Capture the cell that displays the provided text and extract its [X, Y] central coordinate. 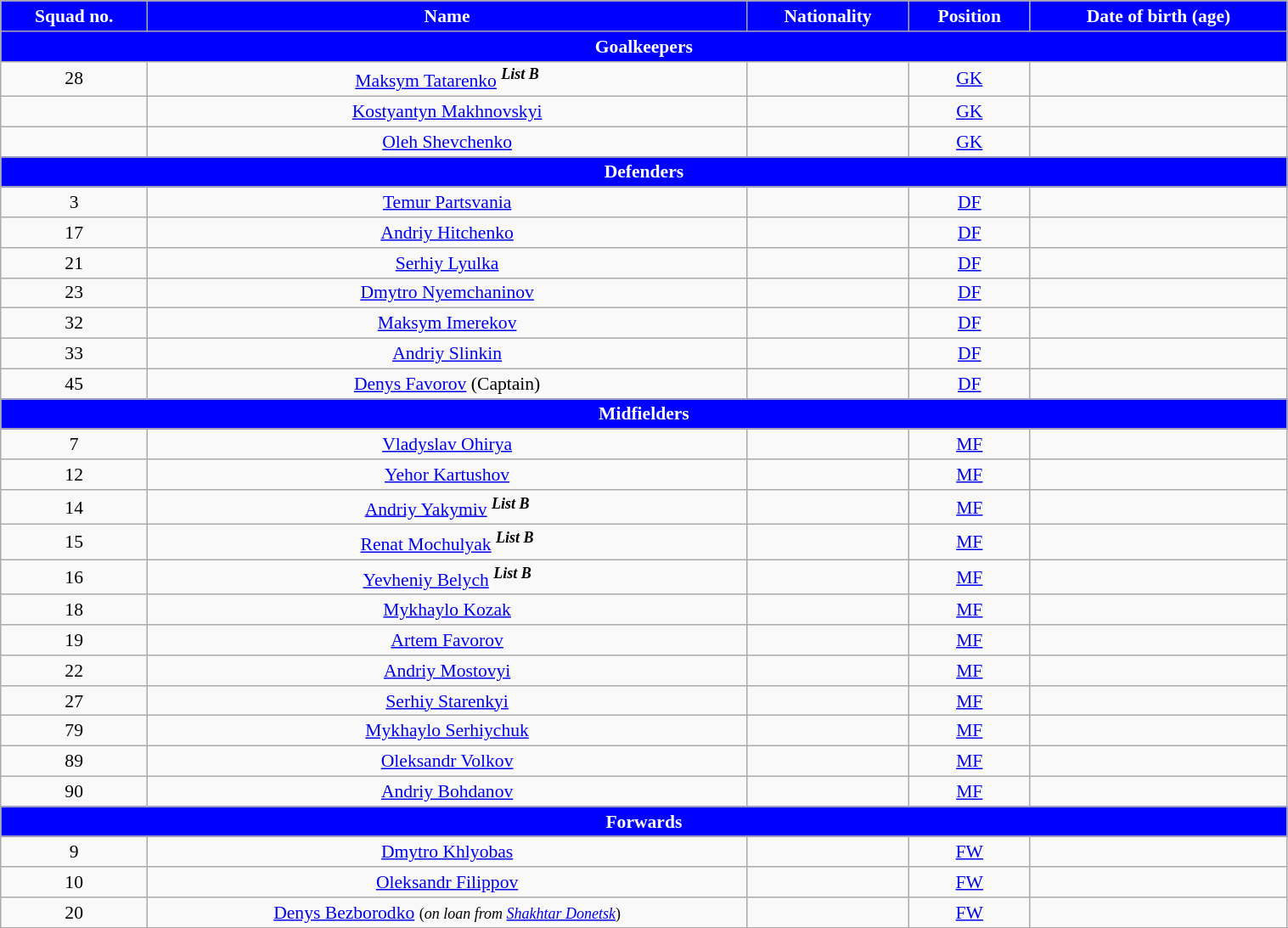
Yehor Kartushov [447, 475]
18 [75, 610]
Denys Bezborodko (on loan from Shakhtar Donetsk) [447, 913]
Midfielders [644, 414]
28 [75, 78]
Artem Favorov [447, 640]
Maksym Tatarenko List B [447, 78]
Dmytro Khlyobas [447, 852]
Andriy Bohdanov [447, 792]
Name [447, 16]
22 [75, 671]
Vladyslav Ohirya [447, 445]
Oleh Shevchenko [447, 142]
Forwards [644, 822]
23 [75, 293]
Denys Favorov (Captain) [447, 384]
Yevheniy Belych List B [447, 577]
Kostyantyn Makhnovskyi [447, 112]
Oleksandr Volkov [447, 762]
17 [75, 233]
Mykhaylo Kozak [447, 610]
Renat Mochulyak List B [447, 542]
27 [75, 701]
Andriy Slinkin [447, 354]
Squad no. [75, 16]
Serhiy Lyulka [447, 263]
14 [75, 508]
20 [75, 913]
Position [970, 16]
Nationality [829, 16]
Andriy Hitchenko [447, 233]
Defenders [644, 172]
33 [75, 354]
21 [75, 263]
79 [75, 731]
Maksym Imerekov [447, 323]
Serhiy Starenkyi [447, 701]
Mykhaylo Serhiychuk [447, 731]
12 [75, 475]
19 [75, 640]
Date of birth (age) [1158, 16]
Oleksandr Filippov [447, 882]
90 [75, 792]
9 [75, 852]
Andriy Mostovyi [447, 671]
Goalkeepers [644, 47]
Dmytro Nyemchaninov [447, 293]
10 [75, 882]
7 [75, 445]
45 [75, 384]
16 [75, 577]
Andriy Yakymiv List B [447, 508]
15 [75, 542]
3 [75, 203]
Temur Partsvania [447, 203]
32 [75, 323]
89 [75, 762]
